From the cell containing the given text, extract its center point as (X, Y) coordinate. 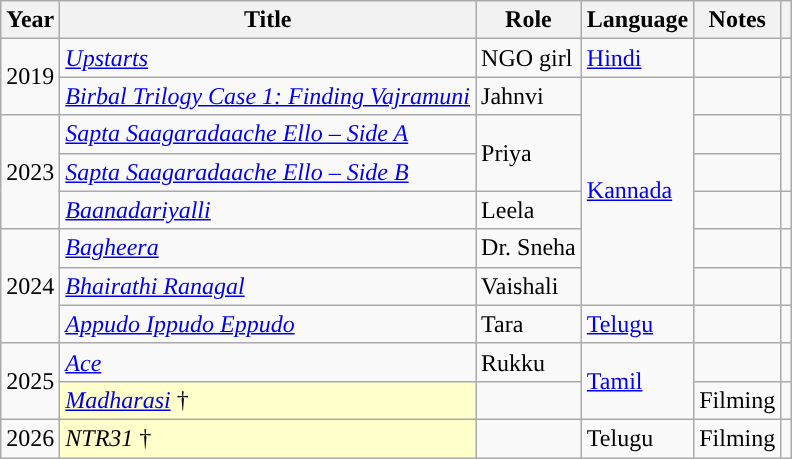
Year (30, 20)
Madharasi † (268, 400)
Ace (268, 362)
Baanadariyalli (268, 210)
2024 (30, 286)
Appudo Ippudo Eppudo (268, 324)
Sapta Saagaradaache Ello – Side B (268, 172)
Priya (529, 153)
Birbal Trilogy Case 1: Finding Vajramuni (268, 96)
2026 (30, 438)
Bhairathi Ranagal (268, 286)
NGO girl (529, 58)
Title (268, 20)
Jahnvi (529, 96)
Sapta Saagaradaache Ello – Side A (268, 134)
2025 (30, 381)
Upstarts (268, 58)
Hindi (637, 58)
Rukku (529, 362)
Kannada (637, 191)
Role (529, 20)
Leela (529, 210)
2019 (30, 77)
Bagheera (268, 248)
Dr. Sneha (529, 248)
2023 (30, 172)
Tara (529, 324)
Notes (738, 20)
Language (637, 20)
NTR31 † (268, 438)
Tamil (637, 381)
Vaishali (529, 286)
